Locate the cell with the specified text and output its [x, y] center coordinate. 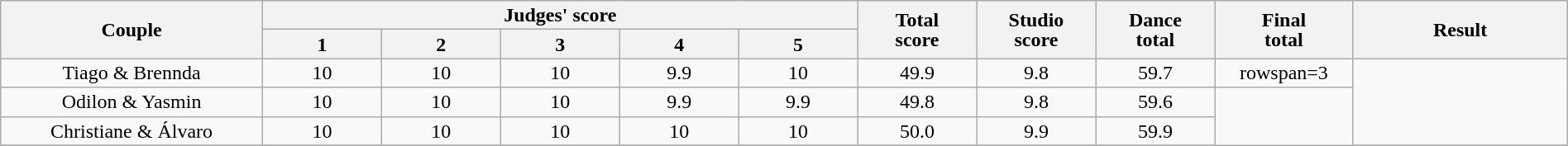
50.0 [917, 130]
Odilon & Yasmin [132, 102]
49.9 [917, 73]
59.9 [1155, 130]
Totalscore [917, 30]
4 [679, 45]
Finaltotal [1284, 30]
1 [322, 45]
Dancetotal [1155, 30]
59.7 [1155, 73]
Studioscore [1036, 30]
rowspan=3 [1284, 73]
Result [1460, 30]
Christiane & Álvaro [132, 130]
2 [441, 45]
Couple [132, 30]
49.8 [917, 102]
Tiago & Brennda [132, 73]
Judges' score [560, 15]
3 [560, 45]
5 [798, 45]
59.6 [1155, 102]
